Return the [x, y] coordinate for the center point of the cell that contains the specified text.  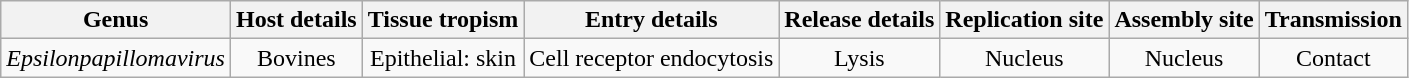
Epsilonpapillomavirus [116, 58]
Lysis [860, 58]
Cell receptor endocytosis [652, 58]
Entry details [652, 20]
Genus [116, 20]
Transmission [1333, 20]
Epithelial: skin [443, 58]
Host details [296, 20]
Bovines [296, 58]
Assembly site [1184, 20]
Release details [860, 20]
Contact [1333, 58]
Replication site [1024, 20]
Tissue tropism [443, 20]
